Capture the cell that displays the provided text and extract its [X, Y] central coordinate. 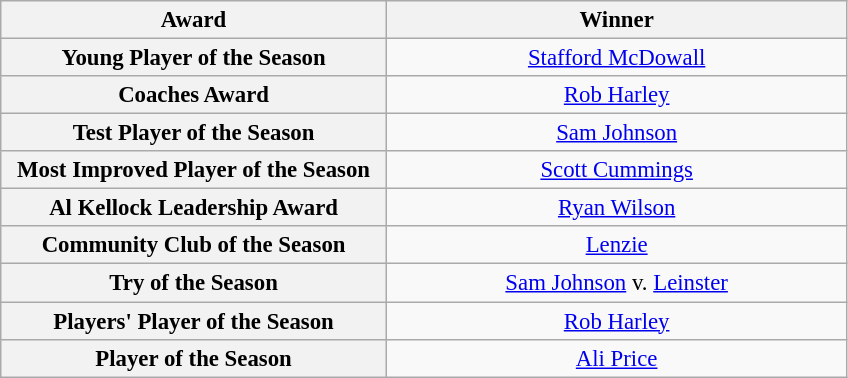
Most Improved Player of the Season [194, 170]
Test Player of the Season [194, 133]
Lenzie [616, 245]
Winner [616, 20]
Sam Johnson v. Leinster [616, 283]
Try of the Season [194, 283]
Award [194, 20]
Sam Johnson [616, 133]
Community Club of the Season [194, 245]
Player of the Season [194, 358]
Young Player of the Season [194, 58]
Ryan Wilson [616, 208]
Coaches Award [194, 95]
Scott Cummings [616, 170]
Al Kellock Leadership Award [194, 208]
Ali Price [616, 358]
Players' Player of the Season [194, 321]
Stafford McDowall [616, 58]
